Output the (x, y) coordinate of the center of the cell containing the given text.  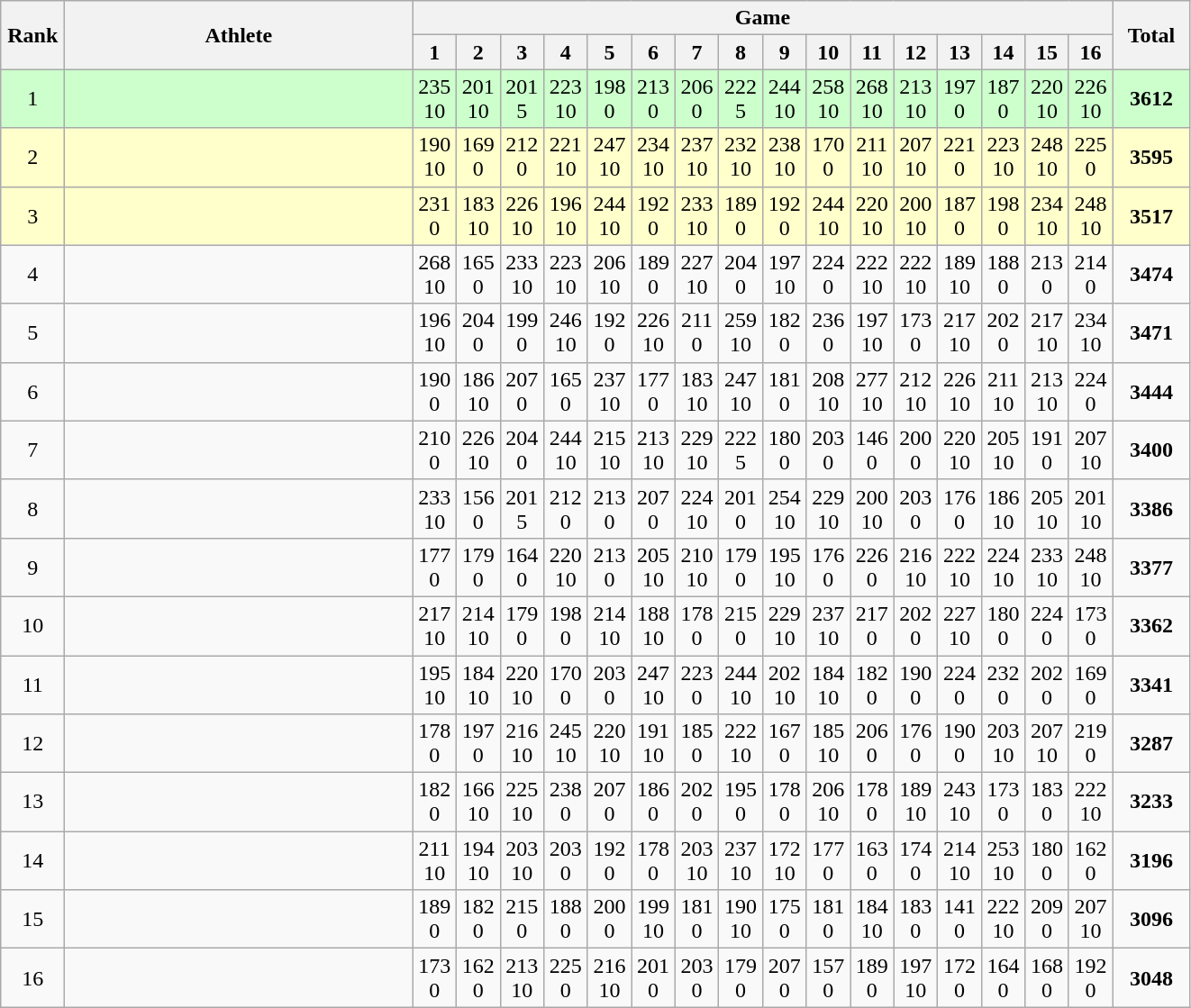
3517 (1151, 216)
2380 (566, 802)
2100 (434, 450)
1720 (960, 978)
1740 (915, 861)
25810 (829, 99)
20810 (829, 391)
25310 (1004, 861)
19910 (654, 919)
1670 (784, 744)
2090 (1047, 919)
23810 (784, 157)
Rank (32, 35)
21510 (609, 450)
3386 (1151, 508)
1680 (1047, 978)
2210 (960, 157)
1860 (654, 802)
1410 (960, 919)
2190 (1090, 744)
2140 (1090, 274)
1990 (523, 333)
1910 (1047, 450)
3377 (1151, 568)
19110 (654, 744)
3471 (1151, 333)
2360 (829, 333)
22510 (523, 802)
3233 (1151, 802)
24610 (566, 333)
16610 (477, 802)
20210 (784, 685)
1630 (872, 861)
23510 (434, 99)
24510 (566, 744)
2110 (697, 333)
24310 (960, 802)
3362 (1151, 625)
27710 (872, 391)
1750 (784, 919)
25910 (741, 333)
2310 (434, 216)
2320 (1004, 685)
Game (762, 18)
3096 (1151, 919)
25410 (784, 508)
18510 (829, 744)
3595 (1151, 157)
1560 (477, 508)
1570 (829, 978)
3612 (1151, 99)
1850 (697, 744)
1460 (872, 450)
2230 (697, 685)
Athlete (239, 35)
3341 (1151, 685)
2170 (872, 625)
21010 (697, 568)
3048 (1151, 978)
1950 (741, 802)
19410 (477, 861)
3474 (1151, 274)
3444 (1151, 391)
3287 (1151, 744)
3196 (1151, 861)
2260 (872, 568)
17210 (784, 861)
22110 (566, 157)
Total (1151, 35)
23210 (741, 157)
21210 (915, 391)
18810 (654, 625)
3400 (1151, 450)
